From the cell containing the given text, extract its center point as [x, y] coordinate. 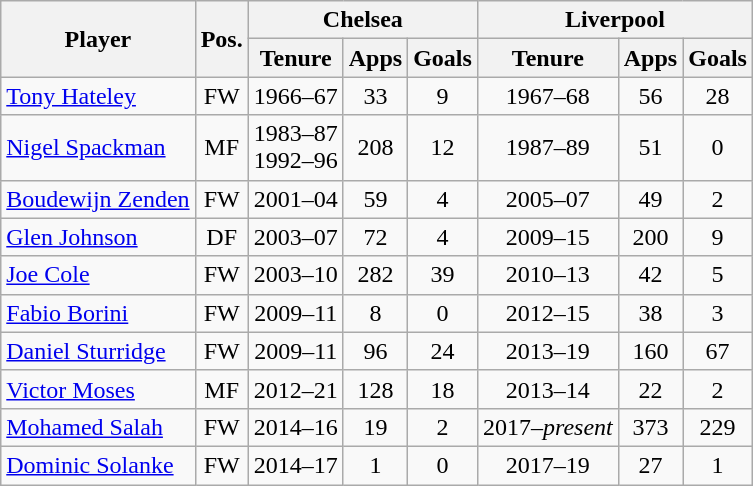
51 [650, 148]
Victor Moses [98, 389]
1983–871992–96 [296, 148]
208 [375, 148]
8 [375, 313]
Chelsea [362, 20]
27 [650, 465]
Liverpool [614, 20]
Mohamed Salah [98, 427]
12 [443, 148]
Boudewijn Zenden [98, 199]
DF [222, 237]
Tony Hateley [98, 96]
2010–13 [548, 275]
2001–04 [296, 199]
33 [375, 96]
5 [718, 275]
2012–21 [296, 389]
2009–15 [548, 237]
282 [375, 275]
59 [375, 199]
Dominic Solanke [98, 465]
229 [718, 427]
2003–07 [296, 237]
3 [718, 313]
Player [98, 39]
373 [650, 427]
1967–68 [548, 96]
56 [650, 96]
160 [650, 351]
1966–67 [296, 96]
42 [650, 275]
Daniel Sturridge [98, 351]
28 [718, 96]
67 [718, 351]
200 [650, 237]
39 [443, 275]
72 [375, 237]
2013–14 [548, 389]
1987–89 [548, 148]
Joe Cole [98, 275]
2012–15 [548, 313]
2013–19 [548, 351]
Fabio Borini [98, 313]
2014–16 [296, 427]
Pos. [222, 39]
Glen Johnson [98, 237]
2017–19 [548, 465]
22 [650, 389]
19 [375, 427]
2017–present [548, 427]
96 [375, 351]
18 [443, 389]
38 [650, 313]
24 [443, 351]
Nigel Spackman [98, 148]
2014–17 [296, 465]
128 [375, 389]
49 [650, 199]
2005–07 [548, 199]
2003–10 [296, 275]
